Return [x, y] of the center of cell containing provided text 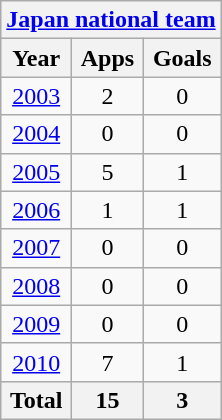
Japan national team [111, 20]
2009 [36, 324]
3 [182, 400]
2010 [36, 362]
7 [108, 362]
2 [108, 96]
Total [36, 400]
Goals [182, 58]
2005 [36, 172]
Year [36, 58]
15 [108, 400]
2008 [36, 286]
2007 [36, 248]
2003 [36, 96]
2006 [36, 210]
Apps [108, 58]
2004 [36, 134]
5 [108, 172]
